Return [x, y] of the center of cell containing provided text 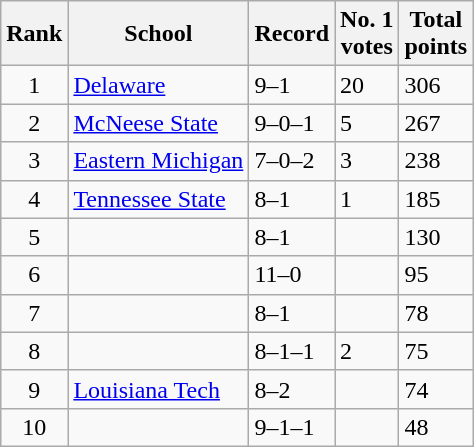
6 [34, 275]
9 [34, 389]
238 [436, 161]
10 [34, 427]
20 [367, 85]
McNeese State [158, 123]
7 [34, 313]
48 [436, 427]
8 [34, 351]
78 [436, 313]
Louisiana Tech [158, 389]
75 [436, 351]
74 [436, 389]
9–0–1 [292, 123]
8–2 [292, 389]
Eastern Michigan [158, 161]
11–0 [292, 275]
Tennessee State [158, 199]
No. 1votes [367, 34]
7–0–2 [292, 161]
Delaware [158, 85]
130 [436, 237]
9–1–1 [292, 427]
School [158, 34]
8–1–1 [292, 351]
Totalpoints [436, 34]
95 [436, 275]
185 [436, 199]
306 [436, 85]
9–1 [292, 85]
Rank [34, 34]
4 [34, 199]
267 [436, 123]
Record [292, 34]
